Capture the cell that displays the provided text and extract its (X, Y) central coordinate. 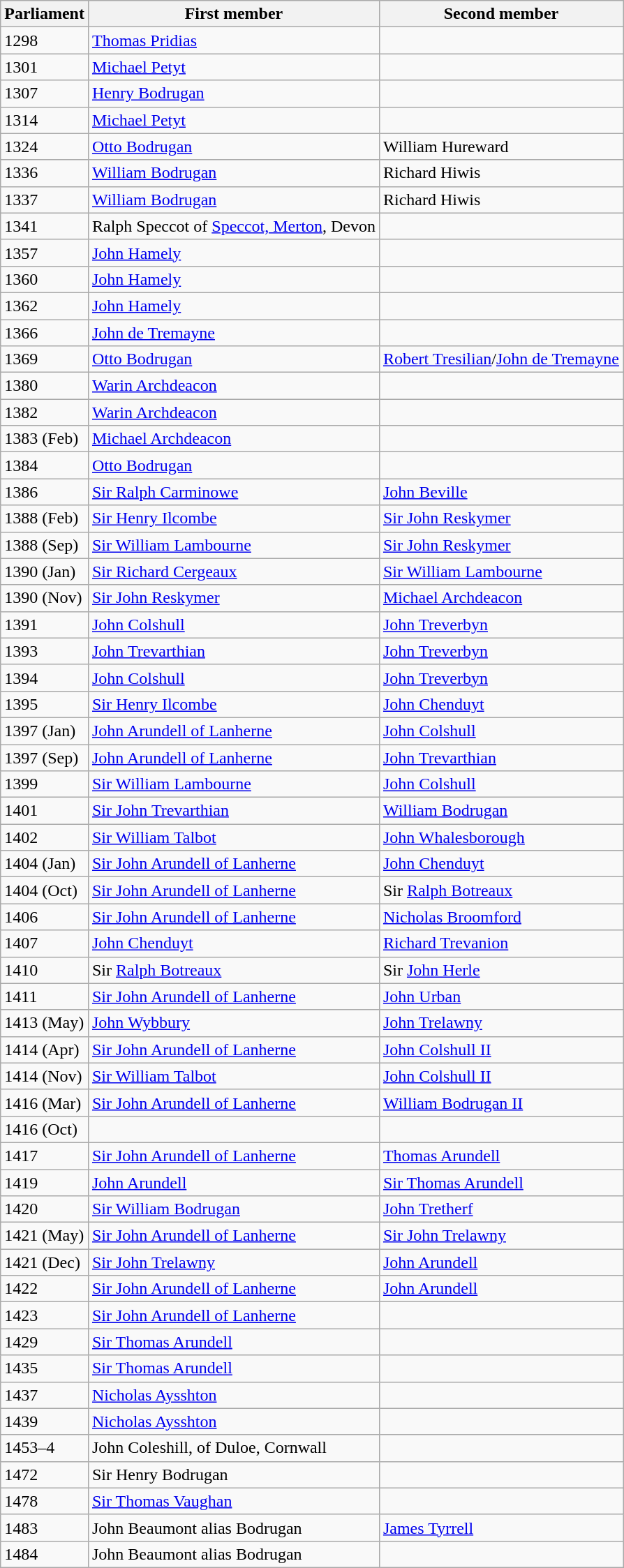
1413 (May) (45, 1023)
1384 (45, 465)
Sir Richard Cergeaux (233, 572)
Richard Trevanion (501, 943)
1414 (Apr) (45, 1050)
1402 (45, 837)
1388 (Feb) (45, 518)
1390 (Nov) (45, 598)
1483 (45, 1528)
Sir Henry Bodrugan (233, 1474)
Sir John Herle (501, 970)
1416 (Oct) (45, 1129)
Second member (501, 14)
1386 (45, 492)
1383 (Feb) (45, 439)
1472 (45, 1474)
1307 (45, 94)
John Urban (501, 996)
Nicholas Broomford (501, 917)
1437 (45, 1395)
John Wybbury (233, 1023)
1397 (Sep) (45, 757)
1380 (45, 386)
John Coleshill, of Duloe, Cornwall (233, 1448)
1397 (Jan) (45, 731)
1369 (45, 359)
Sir Ralph Carminowe (233, 492)
John Trelawny (501, 1023)
1484 (45, 1554)
Thomas Arundell (501, 1156)
1388 (Sep) (45, 545)
Robert Tresilian/John de Tremayne (501, 359)
Sir Thomas Vaughan (233, 1501)
1453–4 (45, 1448)
1421 (Dec) (45, 1262)
1366 (45, 333)
James Tyrrell (501, 1528)
1404 (Jan) (45, 864)
William Bodrugan II (501, 1103)
1423 (45, 1315)
1337 (45, 200)
Thomas Pridias (233, 40)
1301 (45, 67)
1298 (45, 40)
John Tretherf (501, 1209)
1419 (45, 1183)
1357 (45, 253)
1478 (45, 1501)
1421 (May) (45, 1236)
William Hureward (501, 147)
1314 (45, 120)
1411 (45, 996)
First member (233, 14)
1391 (45, 625)
1410 (45, 970)
Sir William Bodrugan (233, 1209)
Ralph Speccot of Speccot, Merton, Devon (233, 226)
1439 (45, 1421)
1404 (Oct) (45, 890)
1417 (45, 1156)
John Whalesborough (501, 837)
John Beville (501, 492)
1399 (45, 784)
1362 (45, 306)
1395 (45, 704)
1394 (45, 678)
1382 (45, 412)
1360 (45, 279)
1422 (45, 1289)
1414 (Nov) (45, 1076)
1406 (45, 917)
1429 (45, 1342)
Parliament (45, 14)
1416 (Mar) (45, 1103)
Henry Bodrugan (233, 94)
1336 (45, 173)
1401 (45, 811)
1407 (45, 943)
1420 (45, 1209)
1324 (45, 147)
1390 (Jan) (45, 572)
John de Tremayne (233, 333)
1393 (45, 651)
Sir John Trevarthian (233, 811)
1435 (45, 1368)
1341 (45, 226)
